Identify which cell holds the provided text, then report its (X, Y) central coordinate. 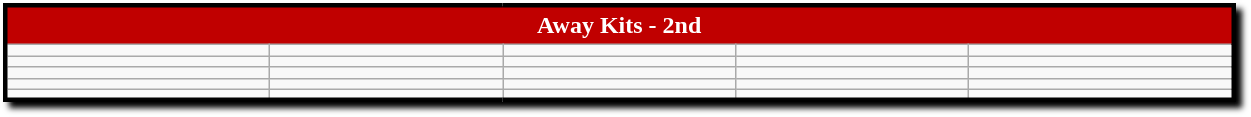
Away Kits - 2nd (619, 25)
